Return the [X, Y] coordinate for the center point of the cell that contains the specified text.  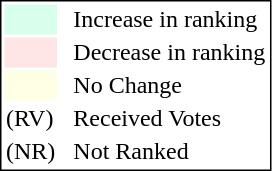
(RV) [30, 119]
Increase in ranking [170, 19]
Not Ranked [170, 151]
(NR) [30, 151]
No Change [170, 85]
Received Votes [170, 119]
Decrease in ranking [170, 53]
